Locate the cell with the specified text and output its (x, y) center coordinate. 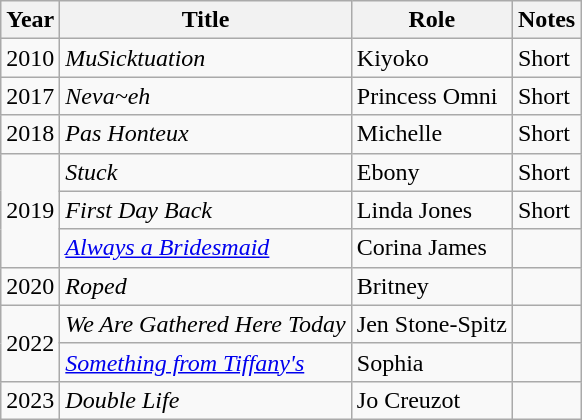
2017 (30, 96)
Stuck (206, 172)
2023 (30, 400)
Neva~eh (206, 96)
MuSicktuation (206, 58)
Notes (546, 20)
Jen Stone-Spitz (432, 324)
Corina James (432, 248)
Pas Honteux (206, 134)
Britney (432, 286)
2019 (30, 210)
Always a Bridesmaid (206, 248)
Role (432, 20)
2010 (30, 58)
Roped (206, 286)
Princess Omni (432, 96)
2020 (30, 286)
Kiyoko (432, 58)
Double Life (206, 400)
First Day Back (206, 210)
Jo Creuzot (432, 400)
Title (206, 20)
Linda Jones (432, 210)
Michelle (432, 134)
Something from Tiffany's (206, 362)
2018 (30, 134)
Sophia (432, 362)
Ebony (432, 172)
2022 (30, 343)
We Are Gathered Here Today (206, 324)
Year (30, 20)
